Identify which cell holds the provided text, then report its [X, Y] central coordinate. 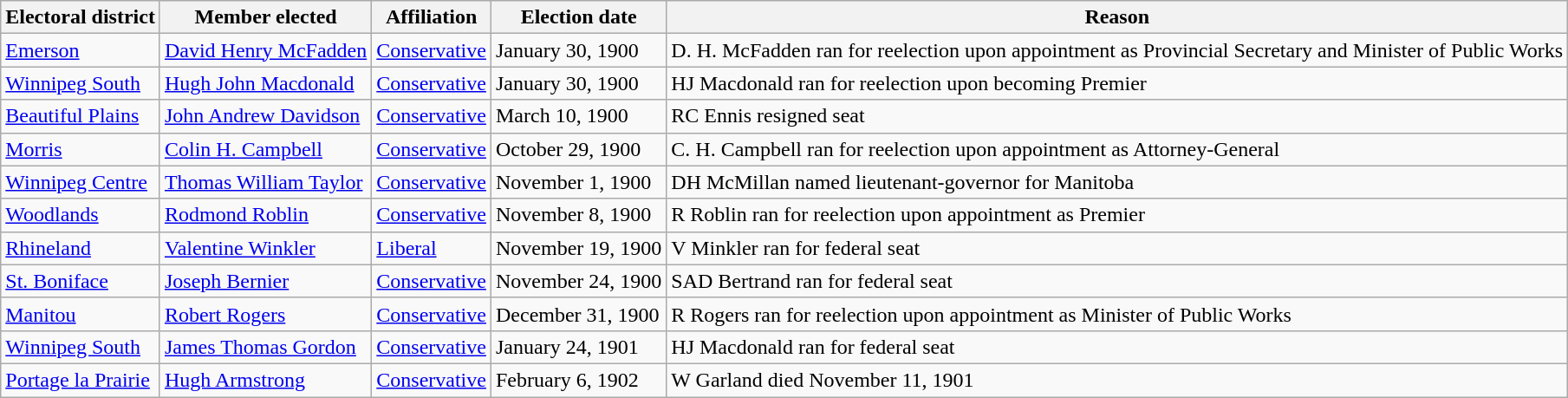
November 1, 1900 [578, 182]
January 24, 1901 [578, 347]
December 31, 1900 [578, 314]
March 10, 1900 [578, 116]
Election date [578, 17]
Manitou [81, 314]
Morris [81, 149]
DH McMillan named lieutenant-governor for Manitoba [1117, 182]
Beautiful Plains [81, 116]
Portage la Prairie [81, 380]
Member elected [265, 17]
D. H. McFadden ran for reelection upon appointment as Provincial Secretary and Minister of Public Works [1117, 50]
Thomas William Taylor [265, 182]
Rodmond Roblin [265, 215]
November 19, 1900 [578, 248]
Hugh Armstrong [265, 380]
John Andrew Davidson [265, 116]
Woodlands [81, 215]
R Roblin ran for reelection upon appointment as Premier [1117, 215]
James Thomas Gordon [265, 347]
Colin H. Campbell [265, 149]
Robert Rogers [265, 314]
RC Ennis resigned seat [1117, 116]
November 24, 1900 [578, 281]
October 29, 1900 [578, 149]
V Minkler ran for federal seat [1117, 248]
Hugh John Macdonald [265, 83]
W Garland died November 11, 1901 [1117, 380]
Rhineland [81, 248]
Valentine Winkler [265, 248]
November 8, 1900 [578, 215]
Reason [1117, 17]
HJ Macdonald ran for federal seat [1117, 347]
Winnipeg Centre [81, 182]
Emerson [81, 50]
HJ Macdonald ran for reelection upon becoming Premier [1117, 83]
Joseph Bernier [265, 281]
R Rogers ran for reelection upon appointment as Minister of Public Works [1117, 314]
Electoral district [81, 17]
Liberal [432, 248]
February 6, 1902 [578, 380]
Affiliation [432, 17]
SAD Bertrand ran for federal seat [1117, 281]
David Henry McFadden [265, 50]
C. H. Campbell ran for reelection upon appointment as Attorney-General [1117, 149]
St. Boniface [81, 281]
